Search for the cell housing the specified text and yield its (X, Y) center coordinate. 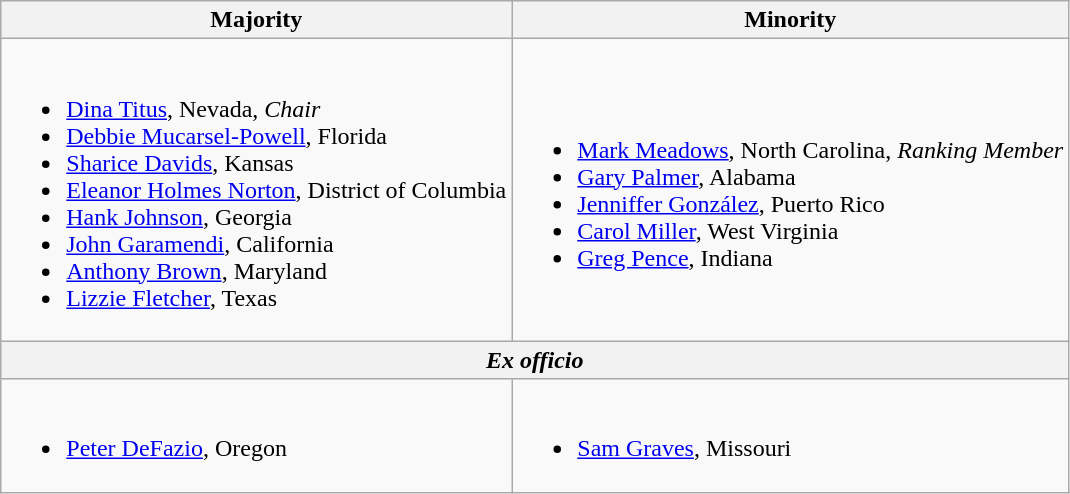
Ex officio (535, 360)
Minority (790, 20)
Mark Meadows, North Carolina, Ranking MemberGary Palmer, AlabamaJenniffer González, Puerto RicoCarol Miller, West VirginiaGreg Pence, Indiana (790, 190)
Peter DeFazio, Oregon (256, 436)
Majority (256, 20)
Sam Graves, Missouri (790, 436)
